Identify which cell holds the provided text, then report its [X, Y] central coordinate. 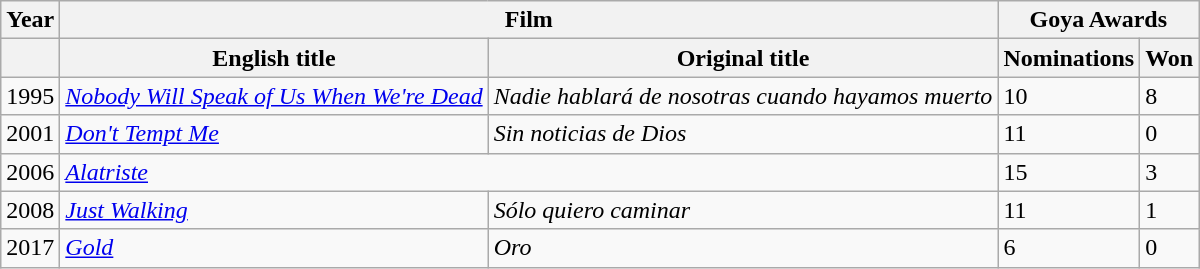
1995 [30, 96]
2006 [30, 172]
Nadie hablará de nosotras cuando hayamos muerto [743, 96]
Nobody Will Speak of Us When We're Dead [274, 96]
Oro [743, 248]
Sin noticias de Dios [743, 134]
2017 [30, 248]
Film [529, 20]
Nominations [1069, 58]
Year [30, 20]
Just Walking [274, 210]
English title [274, 58]
8 [1170, 96]
Won [1170, 58]
2001 [30, 134]
Original title [743, 58]
10 [1069, 96]
Goya Awards [1098, 20]
3 [1170, 172]
Sólo quiero caminar [743, 210]
15 [1069, 172]
6 [1069, 248]
2008 [30, 210]
1 [1170, 210]
Alatriste [529, 172]
Don't Tempt Me [274, 134]
Gold [274, 248]
